Locate the cell with the specified text and output its [X, Y] center coordinate. 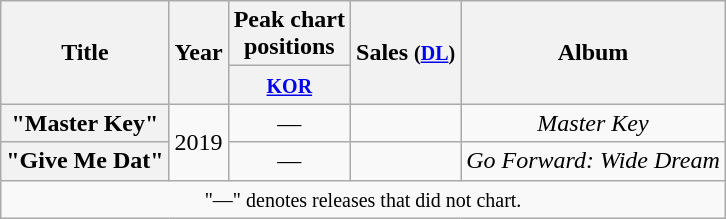
"Give Me Dat" [85, 161]
Master Key [594, 123]
Title [85, 52]
Sales (DL) [406, 52]
"Master Key" [85, 123]
2019 [198, 142]
Year [198, 52]
Go Forward: Wide Dream [594, 161]
"—" denotes releases that did not chart. [364, 199]
KOR [289, 85]
Album [594, 52]
Peak chart positions [289, 34]
